For the text-containing cell, return its midpoint in (X, Y) coordinate format. 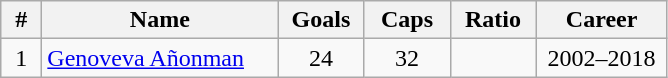
24 (321, 58)
Genoveva Añonman (160, 58)
Caps (407, 20)
Name (160, 20)
1 (22, 58)
2002–2018 (602, 58)
Goals (321, 20)
# (22, 20)
Ratio (493, 20)
Career (602, 20)
32 (407, 58)
